Output the (X, Y) coordinate of the center of the cell containing the given text.  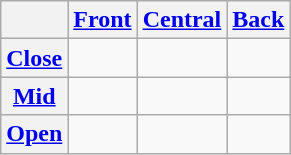
Back (258, 20)
Open (34, 134)
Mid (34, 96)
Front (102, 20)
Close (34, 58)
Central (182, 20)
